Detect which cell encompasses the target text, then output its (x, y) center coordinate. 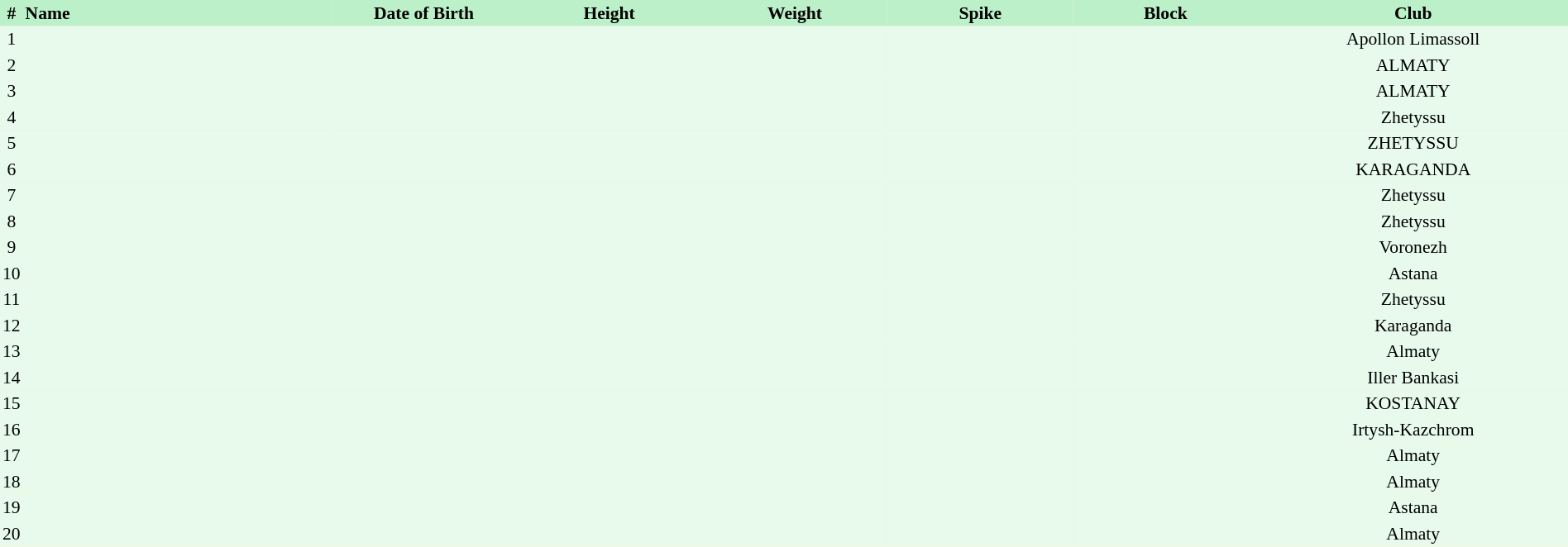
10 (12, 273)
5 (12, 144)
17 (12, 456)
18 (12, 482)
1 (12, 40)
Height (609, 13)
3 (12, 91)
2 (12, 65)
13 (12, 352)
Name (177, 13)
KARAGANDA (1413, 169)
Iller Bankasi (1413, 378)
16 (12, 430)
11 (12, 299)
Voronezh (1413, 248)
4 (12, 117)
15 (12, 403)
Weight (795, 13)
Block (1165, 13)
7 (12, 195)
19 (12, 507)
9 (12, 248)
6 (12, 169)
Spike (980, 13)
20 (12, 534)
# (12, 13)
KOSTANAY (1413, 403)
8 (12, 221)
Apollon Limassoll (1413, 40)
12 (12, 326)
Irtysh-Kazchrom (1413, 430)
Date of Birth (423, 13)
14 (12, 378)
ZHETYSSU (1413, 144)
Club (1413, 13)
Karaganda (1413, 326)
